Find where the given text appears and provide that cell's center as (X, Y) coordinate. 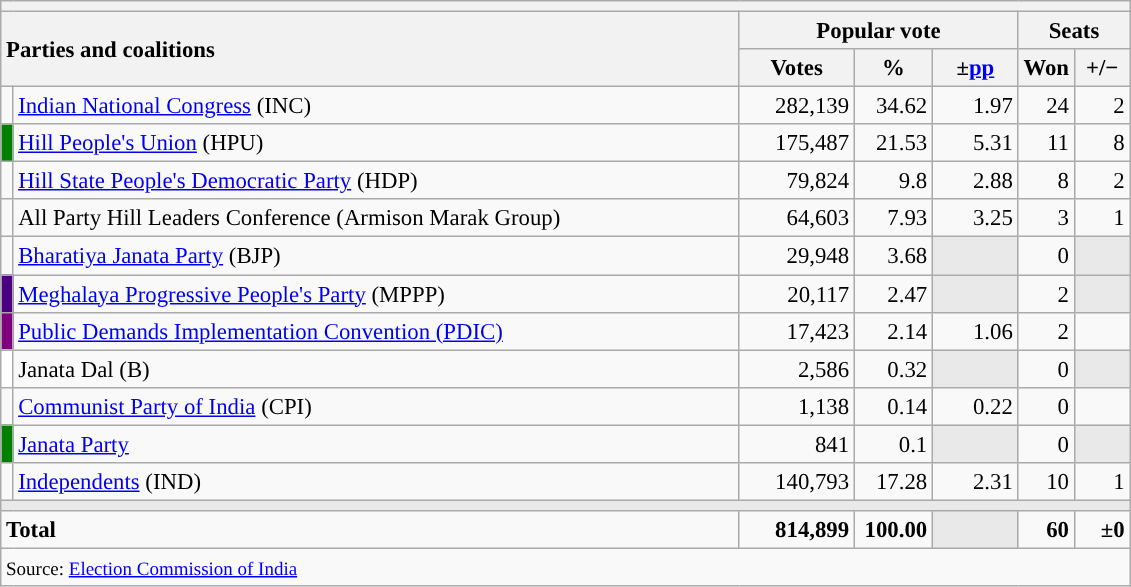
3.68 (893, 256)
Public Demands Implementation Convention (PDIC) (376, 331)
Bharatiya Janata Party (BJP) (376, 256)
3 (1046, 219)
34.62 (893, 106)
3.25 (976, 219)
17.28 (893, 482)
All Party Hill Leaders Conference (Armison Marak Group) (376, 219)
60 (1046, 530)
Janata Dal (B) (376, 369)
1,138 (797, 406)
7.93 (893, 219)
Janata Party (376, 444)
1.97 (976, 106)
Parties and coalitions (370, 50)
Seats (1074, 31)
Votes (797, 68)
Hill State People's Democratic Party (HDP) (376, 181)
±0 (1102, 530)
2,586 (797, 369)
0.32 (893, 369)
2.31 (976, 482)
282,139 (797, 106)
Source: Election Commission of India (566, 567)
% (893, 68)
Total (370, 530)
10 (1046, 482)
24 (1046, 106)
0.1 (893, 444)
Hill People's Union (HPU) (376, 143)
±pp (976, 68)
1.06 (976, 331)
100.00 (893, 530)
Indian National Congress (INC) (376, 106)
64,603 (797, 219)
Meghalaya Progressive People's Party (MPPP) (376, 294)
17,423 (797, 331)
2.47 (893, 294)
2.88 (976, 181)
79,824 (797, 181)
175,487 (797, 143)
Communist Party of India (CPI) (376, 406)
2.14 (893, 331)
11 (1046, 143)
841 (797, 444)
+/− (1102, 68)
20,117 (797, 294)
Won (1046, 68)
814,899 (797, 530)
9.8 (893, 181)
0.22 (976, 406)
Popular vote (878, 31)
5.31 (976, 143)
21.53 (893, 143)
0.14 (893, 406)
29,948 (797, 256)
Independents (IND) (376, 482)
140,793 (797, 482)
